Extract the [x, y] coordinate from the center of the cell holding the provided text.  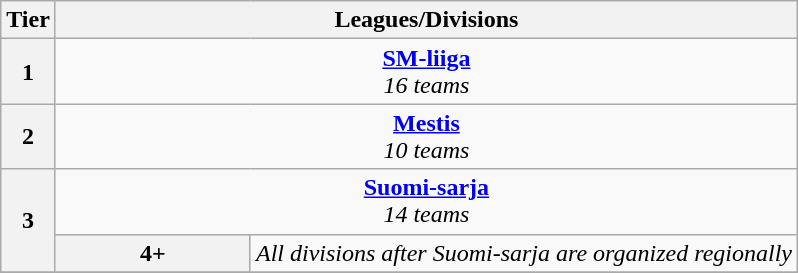
3 [28, 220]
Leagues/Divisions [426, 20]
All divisions after Suomi-sarja are organized regionally [524, 253]
Tier [28, 20]
1 [28, 72]
2 [28, 136]
Mestis10 teams [426, 136]
4+ [152, 253]
SM-liiga16 teams [426, 72]
Suomi-sarja14 teams [426, 202]
